Search for the cell housing the specified text and yield its [x, y] center coordinate. 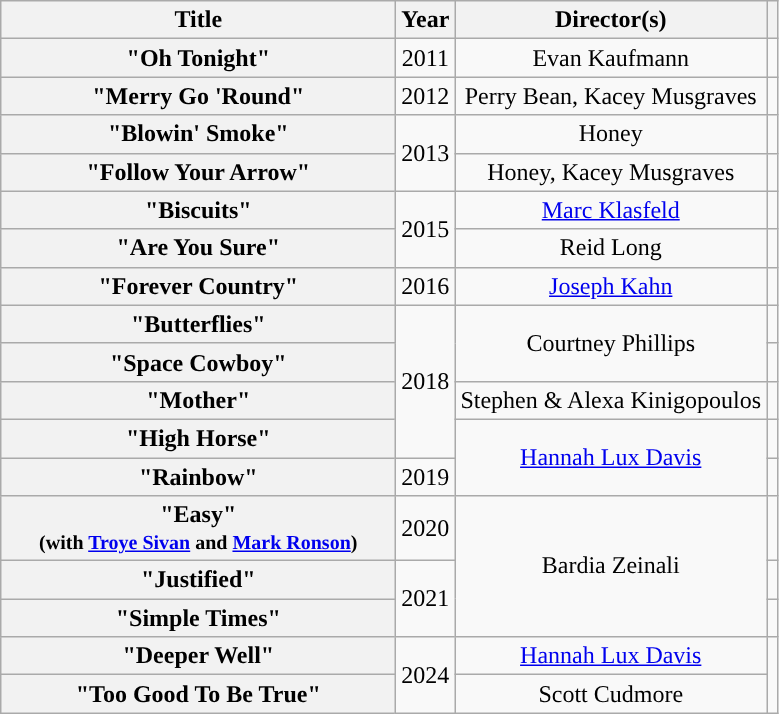
2020 [426, 528]
"Space Cowboy" [198, 362]
Marc Klasfeld [611, 210]
Stephen & Alexa Kinigopoulos [611, 400]
2011 [426, 58]
"Blowin' Smoke" [198, 134]
2012 [426, 96]
"Follow Your Arrow" [198, 172]
Joseph Kahn [611, 286]
Scott Cudmore [611, 694]
"Justified" [198, 580]
"Too Good To Be True" [198, 694]
2019 [426, 477]
2024 [426, 675]
Honey [611, 134]
"Easy" (with Troye Sivan and Mark Ronson) [198, 528]
"Forever Country" [198, 286]
Year [426, 20]
2015 [426, 229]
"Rainbow" [198, 477]
Perry Bean, Kacey Musgraves [611, 96]
"Oh Tonight" [198, 58]
2013 [426, 153]
Evan Kaufmann [611, 58]
"Mother" [198, 400]
"Simple Times" [198, 618]
Title [198, 20]
Director(s) [611, 20]
Honey, Kacey Musgraves [611, 172]
2021 [426, 599]
"Butterflies" [198, 324]
Bardia Zeinali [611, 566]
"Are You Sure" [198, 248]
2016 [426, 286]
Reid Long [611, 248]
2018 [426, 381]
"Deeper Well" [198, 656]
"Merry Go 'Round" [198, 96]
Courtney Phillips [611, 343]
"High Horse" [198, 438]
"Biscuits" [198, 210]
